Pinpoint the cell where the given text exists, returning its (x, y) midpoint coordinate. 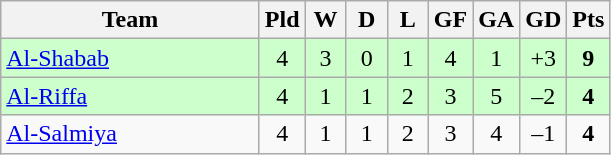
–1 (544, 134)
0 (366, 58)
Team (130, 20)
5 (496, 96)
GA (496, 20)
D (366, 20)
GD (544, 20)
+3 (544, 58)
Al-Shabab (130, 58)
W (326, 20)
Pts (588, 20)
Al-Riffa (130, 96)
Pld (282, 20)
9 (588, 58)
GF (450, 20)
L (408, 20)
Al-Salmiya (130, 134)
–2 (544, 96)
